Return the (x, y) coordinate for the center point of the cell that contains the specified text.  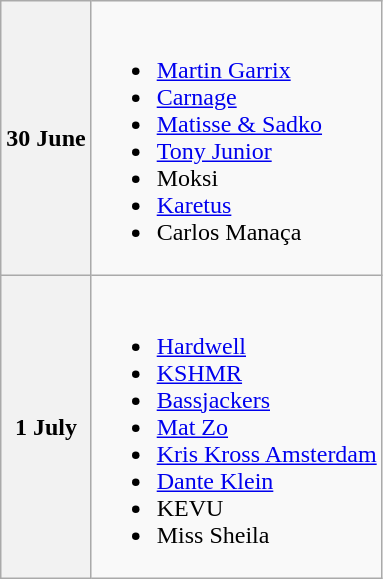
HardwellKSHMRBassjackersMat ZoKris Kross AmsterdamDante KleinKEVUMiss Sheila (236, 427)
1 July (46, 427)
30 June (46, 138)
Martin GarrixCarnageMatisse & SadkoTony JuniorMoksiKaretusCarlos Manaça (236, 138)
